Identify which cell holds the provided text, then report its [X, Y] central coordinate. 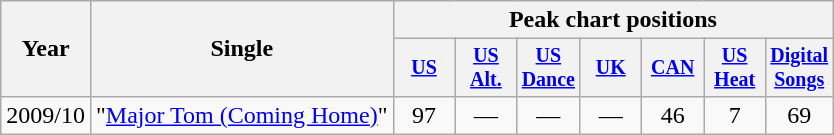
2009/10 [46, 115]
CAN [673, 68]
US Dance [548, 68]
Year [46, 49]
UK [611, 68]
Single [242, 49]
97 [424, 115]
46 [673, 115]
7 [735, 115]
US Heat [735, 68]
US [424, 68]
"Major Tom (Coming Home)" [242, 115]
Peak chart positions [613, 20]
US Alt. [486, 68]
Digital Songs [800, 68]
69 [800, 115]
